For the text-containing cell, return its midpoint in (X, Y) coordinate format. 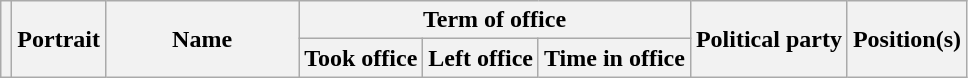
Position(s) (906, 39)
Term of office (495, 20)
Portrait (59, 39)
Time in office (614, 58)
Left office (481, 58)
Name (202, 39)
Took office (361, 58)
Political party (768, 39)
